From the cell containing the given text, extract its center point as [X, Y] coordinate. 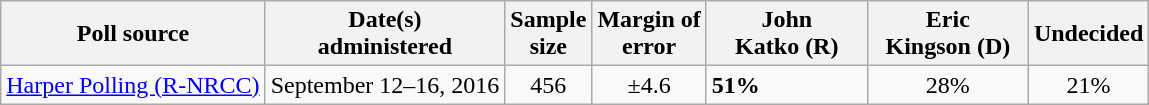
JohnKatko (R) [786, 34]
EricKingson (D) [948, 34]
28% [948, 85]
±4.6 [649, 85]
456 [548, 85]
Harper Polling (R-NRCC) [133, 85]
Undecided [1088, 34]
21% [1088, 85]
Date(s)administered [385, 34]
Poll source [133, 34]
September 12–16, 2016 [385, 85]
Margin oferror [649, 34]
51% [786, 85]
Samplesize [548, 34]
